From the cell containing the given text, extract its center point as [X, Y] coordinate. 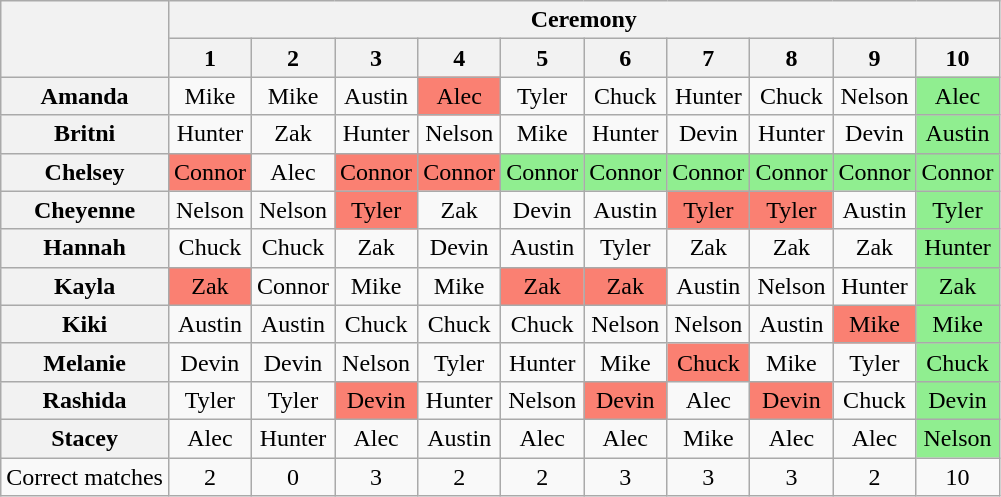
Britni [85, 134]
Chelsey [85, 172]
Cheyenne [85, 210]
8 [792, 58]
9 [874, 58]
Hannah [85, 248]
Melanie [85, 362]
Stacey [85, 438]
6 [626, 58]
Amanda [85, 96]
Ceremony [584, 20]
Kiki [85, 324]
1 [210, 58]
4 [460, 58]
Correct matches [85, 477]
5 [542, 58]
Kayla [85, 286]
0 [292, 477]
Rashida [85, 400]
7 [708, 58]
